Search for the cell housing the specified text and yield its [X, Y] center coordinate. 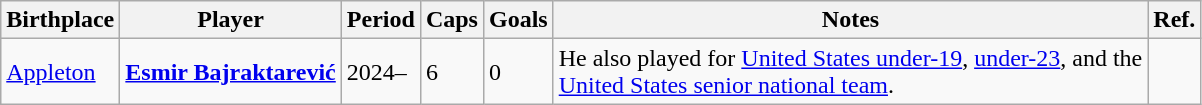
Esmir Bajraktarević [230, 72]
Notes [850, 20]
2024– [380, 72]
Goals [518, 20]
Caps [452, 20]
Ref. [1174, 20]
Period [380, 20]
He also played for United States under-19, under-23, and theUnited States senior national team. [850, 72]
0 [518, 72]
Player [230, 20]
Birthplace [60, 20]
6 [452, 72]
Appleton [60, 72]
